Extract the [X, Y] coordinate from the center of the cell holding the provided text.  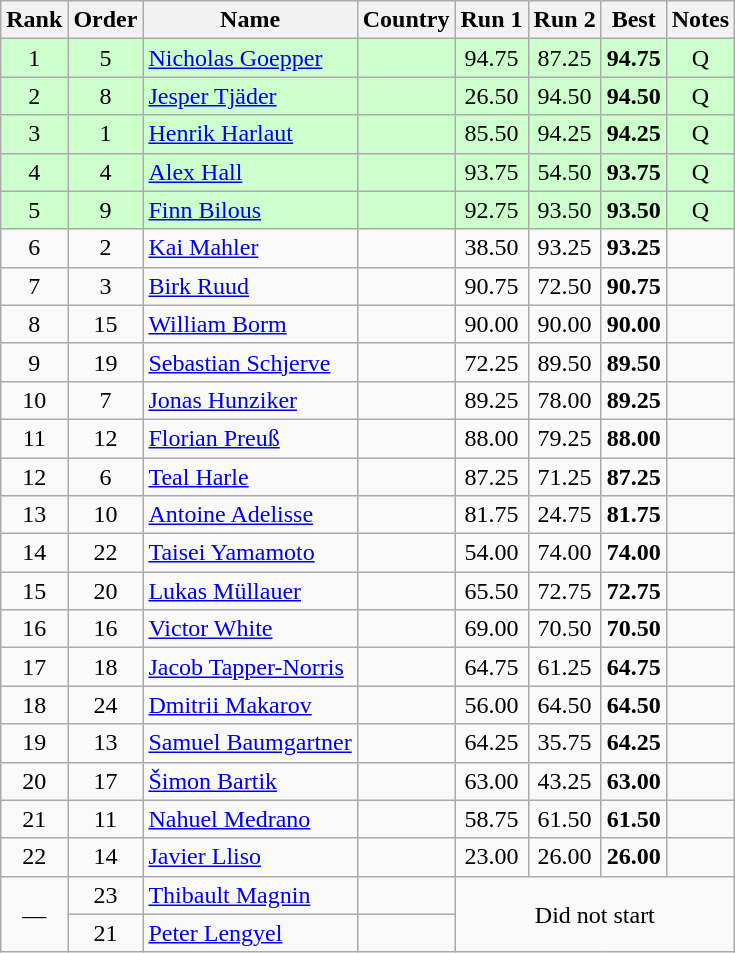
92.75 [492, 210]
78.00 [564, 400]
72.50 [564, 286]
Taisei Yamamoto [250, 553]
26.50 [492, 96]
Run 1 [492, 20]
38.50 [492, 248]
Lukas Müllauer [250, 591]
Birk Ruud [250, 286]
Best [634, 20]
Rank [34, 20]
Samuel Baumgartner [250, 743]
Nahuel Medrano [250, 819]
Jonas Hunziker [250, 400]
William Borm [250, 324]
54.00 [492, 553]
Victor White [250, 629]
Florian Preuß [250, 438]
Antoine Adelisse [250, 515]
Dmitrii Makarov [250, 705]
Name [250, 20]
61.25 [564, 667]
Peter Lengyel [250, 933]
Kai Mahler [250, 248]
Sebastian Schjerve [250, 362]
Thibault Magnin [250, 895]
Alex Hall [250, 172]
Order [106, 20]
Henrik Harlaut [250, 134]
Did not start [595, 914]
— [34, 914]
69.00 [492, 629]
Run 2 [564, 20]
24 [106, 705]
Finn Bilous [250, 210]
43.25 [564, 781]
72.25 [492, 362]
35.75 [564, 743]
Jesper Tjäder [250, 96]
Notes [700, 20]
Teal Harle [250, 477]
24.75 [564, 515]
23 [106, 895]
71.25 [564, 477]
Jacob Tapper-Norris [250, 667]
Nicholas Goepper [250, 58]
56.00 [492, 705]
Country [406, 20]
Javier Lliso [250, 857]
65.50 [492, 591]
54.50 [564, 172]
Šimon Bartik [250, 781]
79.25 [564, 438]
58.75 [492, 819]
23.00 [492, 857]
85.50 [492, 134]
